Return the (x, y) coordinate for the center point of the cell that contains the specified text.  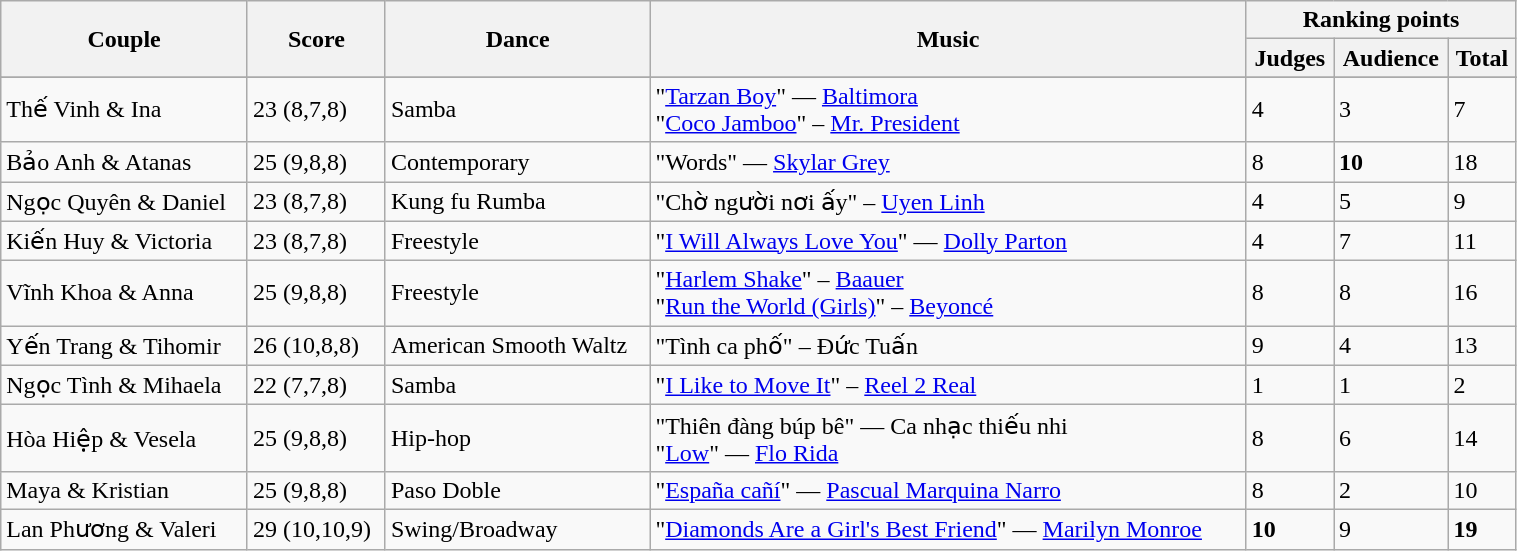
Vĩnh Khoa & Anna (124, 294)
16 (1482, 294)
Dance (517, 39)
Hip-hop (517, 438)
"Tarzan Boy" — Baltimora"Coco Jamboo" – Mr. President (948, 110)
"Thiên đàng búp bê" — Ca nhạc thiếu nhi "Low" — Flo Rida (948, 438)
11 (1482, 241)
Bảo Anh & Atanas (124, 162)
"Diamonds Are a Girl's Best Friend" — Marilyn Monroe (948, 529)
Contemporary (517, 162)
18 (1482, 162)
Yến Trang & Tihomir (124, 346)
3 (1391, 110)
Couple (124, 39)
Total (1482, 58)
Hòa Hiệp & Vesela (124, 438)
Kiến Huy & Victoria (124, 241)
Audience (1391, 58)
5 (1391, 202)
Ranking points (1381, 20)
"Harlem Shake" – Baauer"Run the World (Girls)" – Beyoncé (948, 294)
Judges (1290, 58)
Thế Vinh & Ina (124, 110)
Lan Phương & Valeri (124, 529)
13 (1482, 346)
"I Will Always Love You" — Dolly Parton (948, 241)
Music (948, 39)
19 (1482, 529)
Maya & Kristian (124, 490)
Ngọc Quyên & Daniel (124, 202)
"Words" — Skylar Grey (948, 162)
29 (10,10,9) (316, 529)
Kung fu Rumba (517, 202)
6 (1391, 438)
Ngọc Tình & Mihaela (124, 385)
26 (10,8,8) (316, 346)
"I Like to Move It" – Reel 2 Real (948, 385)
22 (7,7,8) (316, 385)
14 (1482, 438)
Swing/Broadway (517, 529)
Paso Doble (517, 490)
"Tình ca phố" – Đức Tuấn (948, 346)
"España cañí" — Pascual Marquina Narro (948, 490)
"Chờ người nơi ấy" – Uyen Linh (948, 202)
Score (316, 39)
American Smooth Waltz (517, 346)
